Scan for the cell matching the given text and deliver its (x, y) coordinate at center. 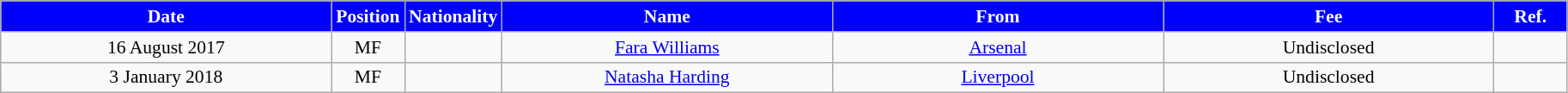
Natasha Harding (666, 77)
Date (167, 16)
Arsenal (998, 47)
From (998, 16)
Name (666, 16)
Fara Williams (666, 47)
Ref. (1530, 16)
Position (368, 16)
16 August 2017 (167, 47)
Liverpool (998, 77)
3 January 2018 (167, 77)
Fee (1329, 16)
Nationality (453, 16)
